Locate the cell with the specified text and output its (x, y) center coordinate. 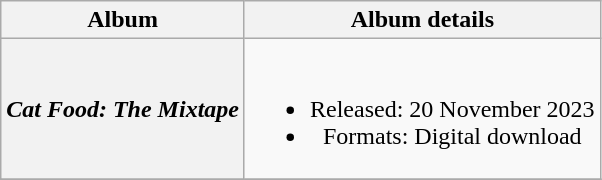
Album (123, 20)
Cat Food: The Mixtape (123, 109)
Released: 20 November 2023Formats: Digital download (422, 109)
Album details (422, 20)
